Return the (X, Y) coordinate for the center point of the cell that contains the specified text.  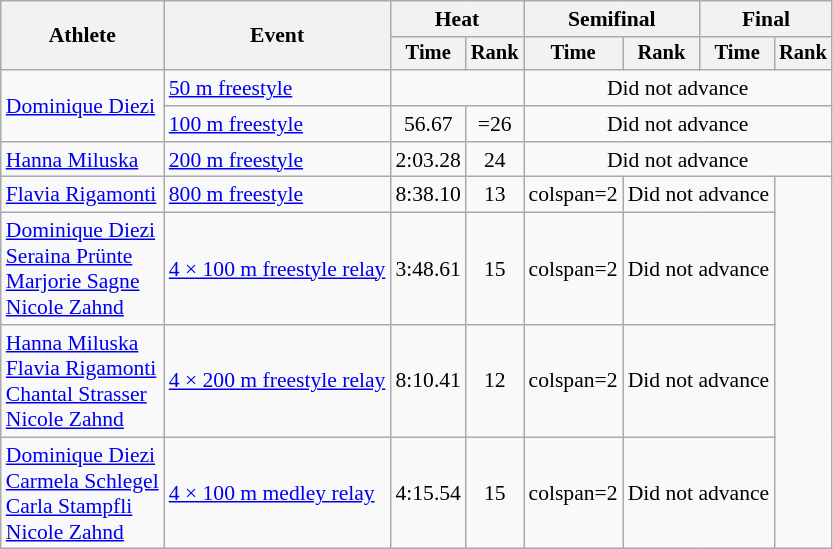
200 m freestyle (278, 160)
Athlete (82, 36)
4 × 100 m medley relay (278, 493)
56.67 (428, 124)
13 (495, 195)
3:48.61 (428, 269)
50 m freestyle (278, 88)
Heat (456, 19)
=26 (495, 124)
4 × 100 m freestyle relay (278, 269)
Dominique Diezi (82, 106)
800 m freestyle (278, 195)
4 × 200 m freestyle relay (278, 381)
Flavia Rigamonti (82, 195)
Final (766, 19)
Dominique DieziCarmela SchlegelCarla StampfliNicole Zahnd (82, 493)
8:38.10 (428, 195)
24 (495, 160)
8:10.41 (428, 381)
12 (495, 381)
100 m freestyle (278, 124)
Semifinal (612, 19)
2:03.28 (428, 160)
Event (278, 36)
Dominique DieziSeraina PrünteMarjorie SagneNicole Zahnd (82, 269)
Hanna Miluska (82, 160)
Hanna MiluskaFlavia RigamontiChantal StrasserNicole Zahnd (82, 381)
4:15.54 (428, 493)
